Determine the (X, Y) coordinate at the center of the cell enclosing the given text.  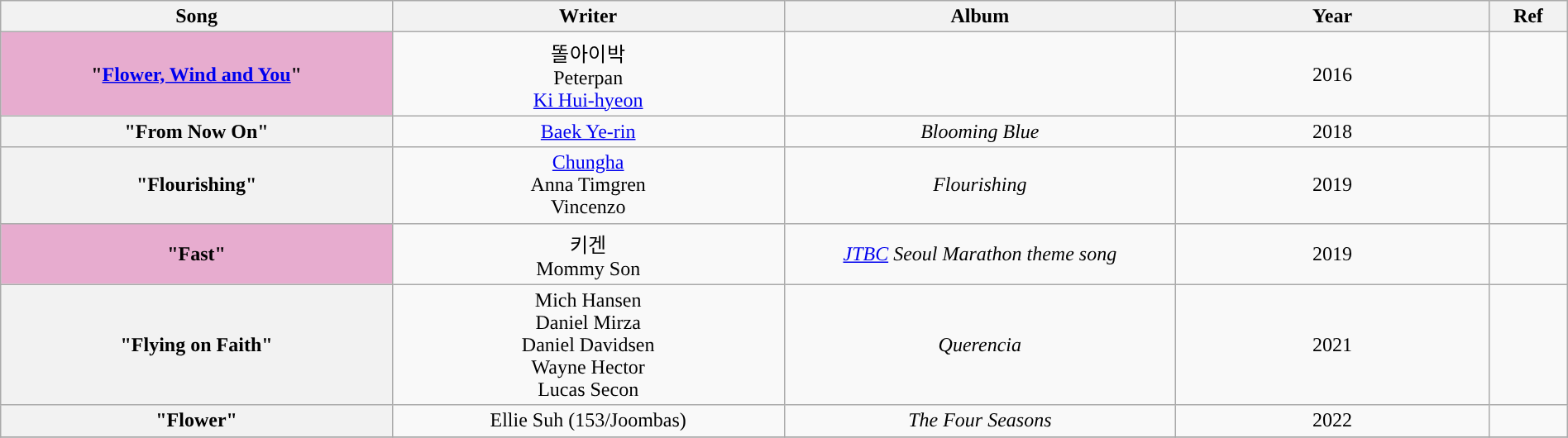
Writer (588, 17)
2022 (1333, 421)
"From Now On" (197, 131)
Album (980, 17)
"Flower, Wind and You" (197, 74)
Song (197, 17)
Mich HansenDaniel MirzaDaniel DavidsenWayne HectorLucas Secon (588, 345)
Flourishing (980, 185)
2018 (1333, 131)
2016 (1333, 74)
똘아이박PeterpanKi Hui-hyeon (588, 74)
Blooming Blue (980, 131)
2021 (1333, 345)
Querencia (980, 345)
Ref (1528, 17)
Year (1333, 17)
The Four Seasons (980, 421)
Ellie Suh (153/Joombas) (588, 421)
JTBC Seoul Marathon theme song (980, 254)
"Flower" (197, 421)
Baek Ye-rin (588, 131)
"Flying on Faith" (197, 345)
"Fast" (197, 254)
키겐Mommy Son (588, 254)
ChunghaAnna TimgrenVincenzo (588, 185)
"Flourishing" (197, 185)
